Detect which cell encompasses the target text, then output its (x, y) center coordinate. 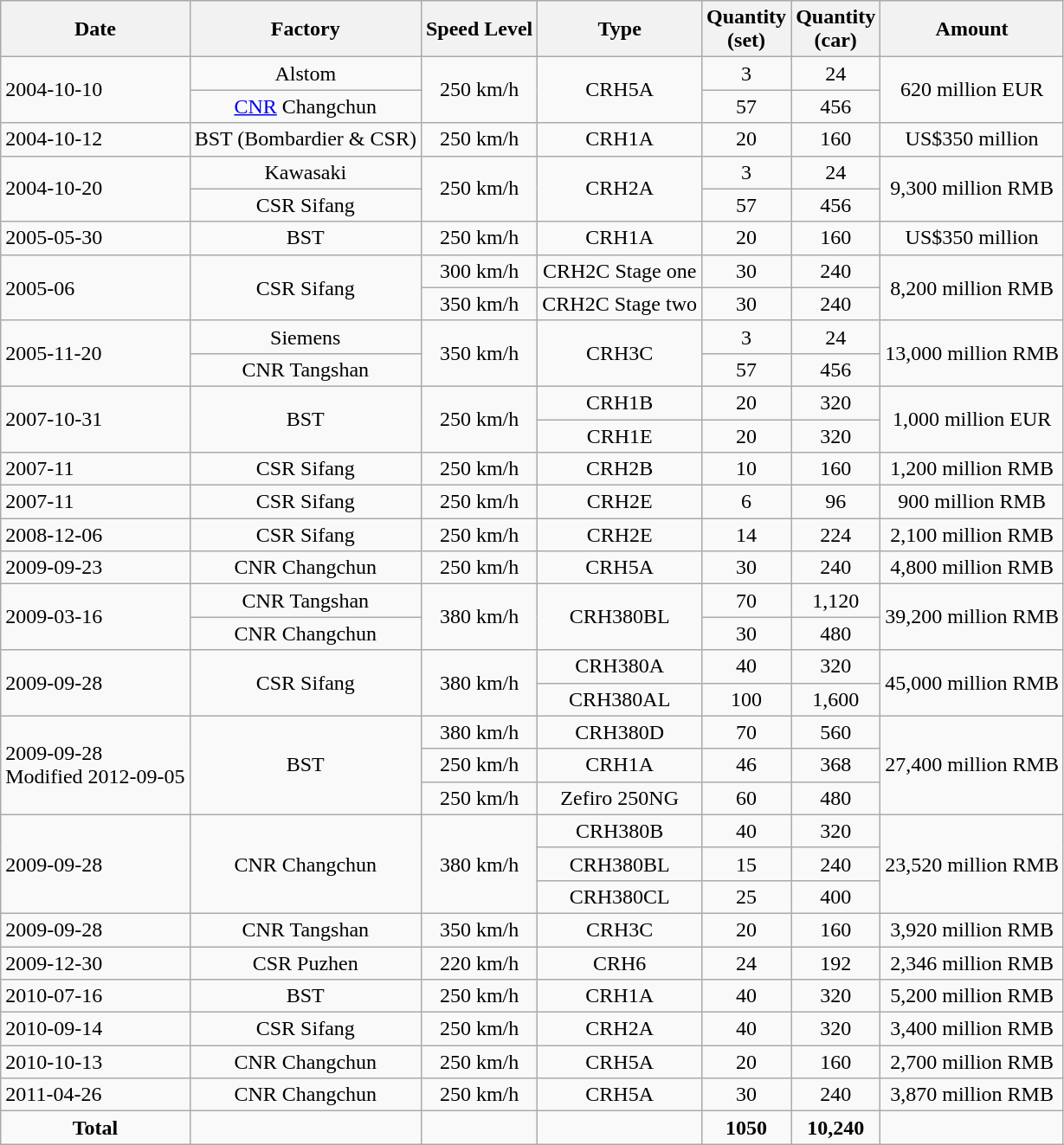
23,520 million RMB (972, 864)
13,000 million RMB (972, 353)
39,200 million RMB (972, 617)
5,200 million RMB (972, 996)
2009-12-30 (95, 963)
Total (95, 1128)
60 (746, 798)
Quantity(car) (836, 29)
2009-03-16 (95, 617)
27,400 million RMB (972, 765)
2004-10-12 (95, 139)
Zefiro 250NG (620, 798)
Amount (972, 29)
CRH6 (620, 963)
2010-09-14 (95, 1029)
CSR Puzhen (305, 963)
Date (95, 29)
192 (836, 963)
2,346 million RMB (972, 963)
10,240 (836, 1128)
4,800 million RMB (972, 568)
2010-10-13 (95, 1062)
Quantity (set) (746, 29)
CRH2C Stage two (620, 304)
400 (836, 897)
CRH380CL (620, 897)
2011-04-26 (95, 1095)
1,600 (836, 699)
CRH380A (620, 666)
BST (Bombardier & CSR) (305, 139)
46 (746, 765)
220 km/h (479, 963)
3,400 million RMB (972, 1029)
2010-07-16 (95, 996)
15 (746, 864)
300 km/h (479, 271)
Alstom (305, 74)
9,300 million RMB (972, 189)
CRH380B (620, 831)
CRH2C Stage one (620, 271)
CRH380AL (620, 699)
45,000 million RMB (972, 683)
Factory (305, 29)
3,920 million RMB (972, 930)
Siemens (305, 337)
2004-10-20 (95, 189)
25 (746, 897)
14 (746, 535)
2007-10-31 (95, 419)
1,200 million RMB (972, 469)
CRH1E (620, 435)
1050 (746, 1128)
2009-09-28Modified 2012-09-05 (95, 765)
2,700 million RMB (972, 1062)
560 (836, 732)
CRH2B (620, 469)
2008-12-06 (95, 535)
2,100 million RMB (972, 535)
900 million RMB (972, 502)
6 (746, 502)
Kawasaki (305, 172)
620 million EUR (972, 90)
368 (836, 765)
224 (836, 535)
Speed Level (479, 29)
2005-05-30 (95, 238)
2005-11-20 (95, 353)
Type (620, 29)
CRH380D (620, 732)
96 (836, 502)
2005-06 (95, 287)
10 (746, 469)
100 (746, 699)
8,200 million RMB (972, 287)
2009-09-23 (95, 568)
1,000 million EUR (972, 419)
CRH1B (620, 402)
1,120 (836, 601)
2004-10-10 (95, 90)
3,870 million RMB (972, 1095)
